Determine the (x, y) coordinate at the center of the cell enclosing the given text.  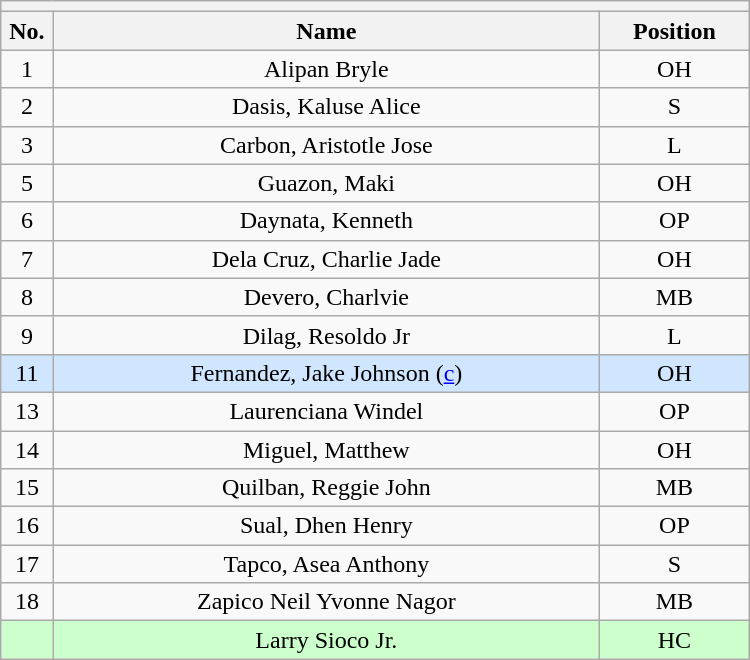
HC (675, 640)
Zapico Neil Yvonne Nagor (326, 602)
Miguel, Matthew (326, 449)
6 (27, 221)
16 (27, 526)
Daynata, Kenneth (326, 221)
Dela Cruz, Charlie Jade (326, 259)
Fernandez, Jake Johnson (c) (326, 373)
Dilag, Resoldo Jr (326, 335)
Quilban, Reggie John (326, 488)
2 (27, 107)
18 (27, 602)
13 (27, 411)
Dasis, Kaluse Alice (326, 107)
Tapco, Asea Anthony (326, 564)
17 (27, 564)
Larry Sioco Jr. (326, 640)
1 (27, 69)
Name (326, 31)
No. (27, 31)
9 (27, 335)
Laurenciana Windel (326, 411)
15 (27, 488)
14 (27, 449)
5 (27, 183)
3 (27, 145)
8 (27, 297)
11 (27, 373)
Carbon, Aristotle Jose (326, 145)
Guazon, Maki (326, 183)
Devero, Charlvie (326, 297)
7 (27, 259)
Position (675, 31)
Sual, Dhen Henry (326, 526)
Alipan Bryle (326, 69)
